Scan for the cell matching the given text and deliver its [x, y] coordinate at center. 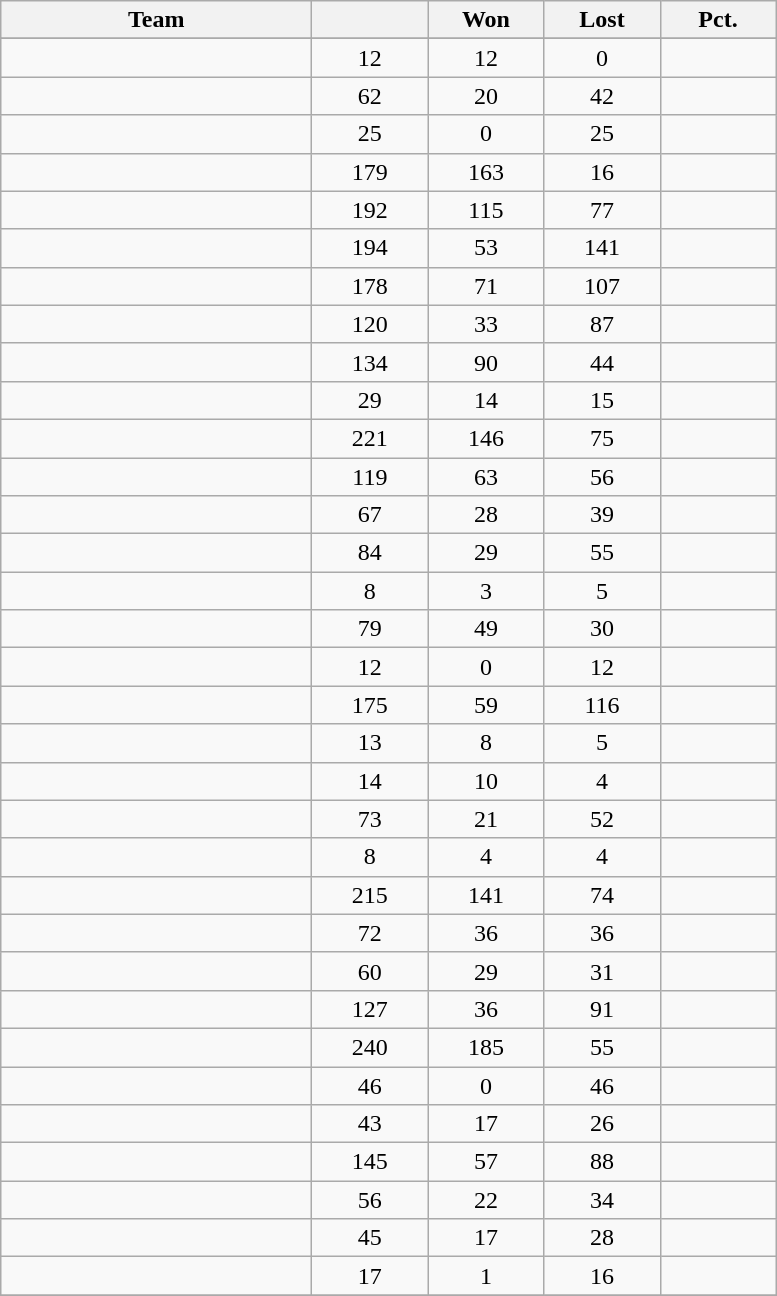
10 [486, 781]
63 [486, 477]
44 [602, 362]
185 [486, 1047]
26 [602, 1124]
43 [370, 1124]
49 [486, 629]
31 [602, 971]
107 [602, 286]
120 [370, 324]
74 [602, 895]
34 [602, 1200]
119 [370, 477]
84 [370, 553]
79 [370, 629]
73 [370, 819]
21 [486, 819]
42 [602, 96]
60 [370, 971]
90 [486, 362]
15 [602, 400]
192 [370, 210]
179 [370, 172]
Won [486, 20]
163 [486, 172]
116 [602, 705]
194 [370, 248]
77 [602, 210]
Team [156, 20]
Lost [602, 20]
88 [602, 1162]
62 [370, 96]
59 [486, 705]
240 [370, 1047]
3 [486, 591]
178 [370, 286]
Pct. [718, 20]
53 [486, 248]
127 [370, 1009]
115 [486, 210]
145 [370, 1162]
221 [370, 438]
33 [486, 324]
175 [370, 705]
52 [602, 819]
30 [602, 629]
20 [486, 96]
13 [370, 743]
57 [486, 1162]
91 [602, 1009]
45 [370, 1238]
75 [602, 438]
146 [486, 438]
39 [602, 515]
215 [370, 895]
72 [370, 933]
67 [370, 515]
22 [486, 1200]
87 [602, 324]
1 [486, 1276]
71 [486, 286]
134 [370, 362]
